Output the [x, y] coordinate of the center of the cell containing the given text.  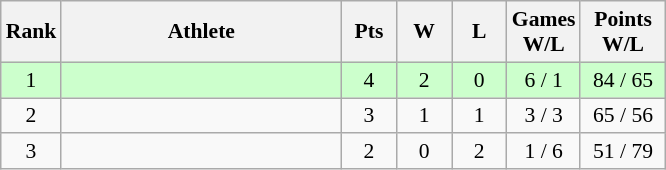
Athlete [201, 32]
Rank [32, 32]
W [424, 32]
Pts [368, 32]
65 / 56 [622, 116]
3 / 3 [544, 116]
84 / 65 [622, 80]
6 / 1 [544, 80]
1 / 6 [544, 152]
4 [368, 80]
L [480, 32]
51 / 79 [622, 152]
GamesW/L [544, 32]
PointsW/L [622, 32]
